Provide the [x, y] coordinate of the cell's center where the given text is located.  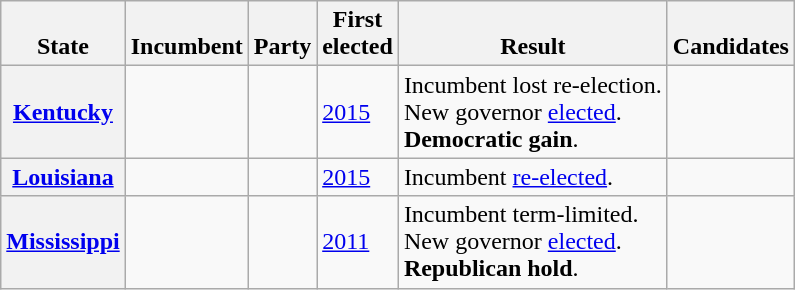
2011 [358, 242]
Incumbent term-limited.New governor elected.Republican hold. [532, 242]
Incumbent re-elected. [532, 177]
Louisiana [63, 177]
Kentucky [63, 112]
Result [532, 34]
Firstelected [358, 34]
Candidates [730, 34]
Party [282, 34]
Incumbent [186, 34]
Incumbent lost re-election.New governor elected.Democratic gain. [532, 112]
State [63, 34]
Mississippi [63, 242]
